Pinpoint the cell where the given text exists, returning its [X, Y] midpoint coordinate. 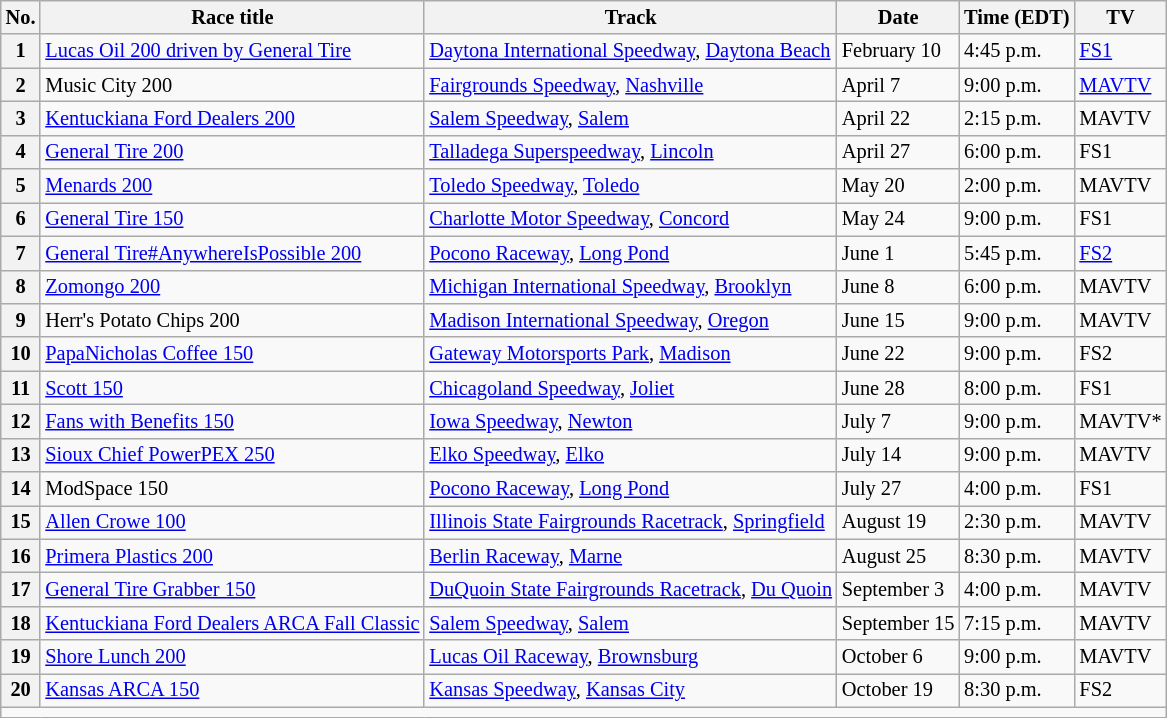
7:15 p.m. [1016, 623]
Chicagoland Speedway, Joliet [630, 388]
5:45 p.m. [1016, 253]
Illinois State Fairgrounds Racetrack, Springfield [630, 522]
Gateway Motorsports Park, Madison [630, 354]
8 [21, 287]
Zomongo 200 [232, 287]
July 7 [898, 421]
17 [21, 589]
Music City 200 [232, 85]
Elko Speedway, Elko [630, 455]
4:45 p.m. [1016, 51]
6 [21, 219]
April 27 [898, 152]
Iowa Speedway, Newton [630, 421]
8:00 p.m. [1016, 388]
May 20 [898, 186]
2:15 p.m. [1016, 118]
12 [21, 421]
2:00 p.m. [1016, 186]
May 24 [898, 219]
Sioux Chief PowerPEX 250 [232, 455]
Kansas ARCA 150 [232, 690]
3 [21, 118]
Michigan International Speedway, Brooklyn [630, 287]
TV [1120, 17]
Talladega Superspeedway, Lincoln [630, 152]
June 22 [898, 354]
2 [21, 85]
Date [898, 17]
15 [21, 522]
11 [21, 388]
October 19 [898, 690]
13 [21, 455]
10 [21, 354]
October 6 [898, 657]
June 1 [898, 253]
Toledo Speedway, Toledo [630, 186]
June 8 [898, 287]
Time (EDT) [1016, 17]
Track [630, 17]
14 [21, 489]
September 3 [898, 589]
Race title [232, 17]
No. [21, 17]
July 14 [898, 455]
Allen Crowe 100 [232, 522]
September 15 [898, 623]
1 [21, 51]
July 27 [898, 489]
General Tire 150 [232, 219]
Menards 200 [232, 186]
5 [21, 186]
Scott 150 [232, 388]
7 [21, 253]
DuQuoin State Fairgrounds Racetrack, Du Quoin [630, 589]
General Tire Grabber 150 [232, 589]
PapaNicholas Coffee 150 [232, 354]
General Tire#AnywhereIsPossible 200 [232, 253]
August 19 [898, 522]
Herr's Potato Chips 200 [232, 320]
MAVTV* [1120, 421]
ModSpace 150 [232, 489]
Kentuckiana Ford Dealers ARCA Fall Classic [232, 623]
General Tire 200 [232, 152]
16 [21, 556]
Daytona International Speedway, Daytona Beach [630, 51]
February 10 [898, 51]
Charlotte Motor Speedway, Concord [630, 219]
19 [21, 657]
4 [21, 152]
June 15 [898, 320]
June 28 [898, 388]
Kansas Speedway, Kansas City [630, 690]
Fans with Benefits 150 [232, 421]
Kentuckiana Ford Dealers 200 [232, 118]
August 25 [898, 556]
18 [21, 623]
2:30 p.m. [1016, 522]
9 [21, 320]
Lucas Oil 200 driven by General Tire [232, 51]
April 22 [898, 118]
20 [21, 690]
Fairgrounds Speedway, Nashville [630, 85]
Madison International Speedway, Oregon [630, 320]
Berlin Raceway, Marne [630, 556]
Shore Lunch 200 [232, 657]
Lucas Oil Raceway, Brownsburg [630, 657]
Primera Plastics 200 [232, 556]
April 7 [898, 85]
